Find where the given text appears and provide that cell's center as [x, y] coordinate. 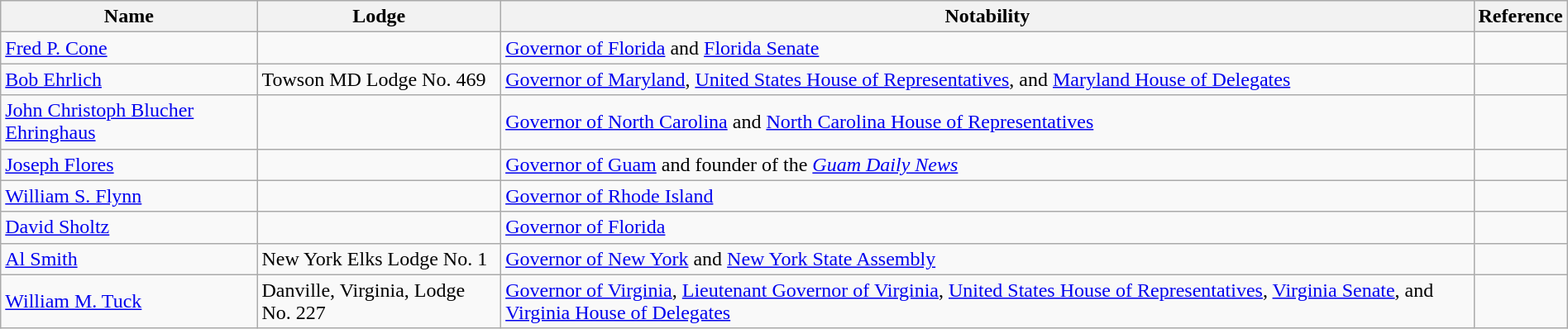
Governor of Virginia, Lieutenant Governor of Virginia, United States House of Representatives, Virginia Senate, and Virginia House of Delegates [987, 301]
New York Elks Lodge No. 1 [379, 259]
John Christoph Blucher Ehringhaus [129, 122]
David Sholtz [129, 227]
Bob Ehrlich [129, 79]
Lodge [379, 17]
Governor of Rhode Island [987, 196]
William M. Tuck [129, 301]
Reference [1520, 17]
Notability [987, 17]
Al Smith [129, 259]
Fred P. Cone [129, 48]
Governor of Florida [987, 227]
Danville, Virginia, Lodge No. 227 [379, 301]
Governor of Maryland, United States House of Representatives, and Maryland House of Delegates [987, 79]
Joseph Flores [129, 164]
William S. Flynn [129, 196]
Governor of New York and New York State Assembly [987, 259]
Governor of Guam and founder of the Guam Daily News [987, 164]
Governor of Florida and Florida Senate [987, 48]
Name [129, 17]
Towson MD Lodge No. 469 [379, 79]
Governor of North Carolina and North Carolina House of Representatives [987, 122]
